Locate the cell with the specified text and output its (X, Y) center coordinate. 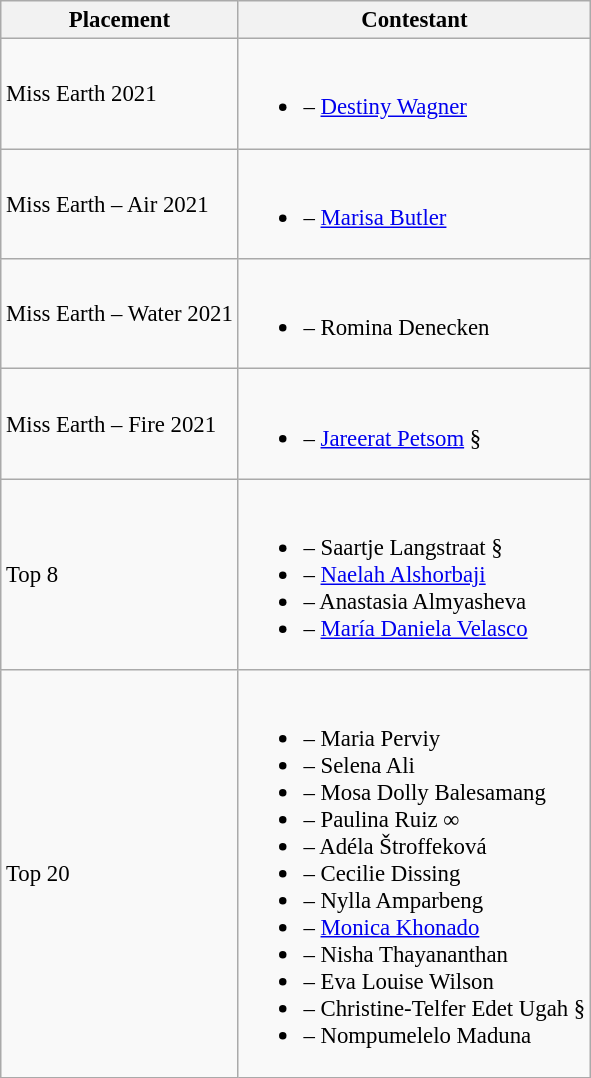
Miss Earth 2021 (120, 94)
– Destiny Wagner (414, 94)
Placement (120, 20)
– Marisa Butler (414, 204)
Top 20 (120, 874)
Miss Earth – Fire 2021 (120, 424)
Contestant (414, 20)
– Romina Denecken (414, 314)
Miss Earth – Water 2021 (120, 314)
Miss Earth – Air 2021 (120, 204)
– Jareerat Petsom § (414, 424)
– Saartje Langstraat § – Naelah Alshorbaji – Anastasia Almyasheva – María Daniela Velasco (414, 574)
Top 8 (120, 574)
